Detect which cell encompasses the target text, then output its [X, Y] center coordinate. 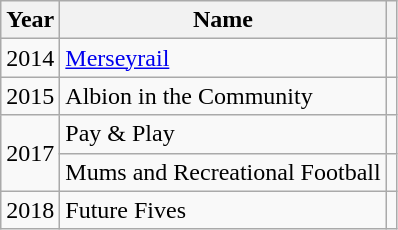
Future Fives [223, 210]
Pay & Play [223, 134]
2015 [30, 96]
Merseyrail [223, 58]
2018 [30, 210]
2014 [30, 58]
Albion in the Community [223, 96]
Name [223, 20]
2017 [30, 153]
Mums and Recreational Football [223, 172]
Year [30, 20]
